Return the [x, y] coordinate for the center point of the cell that contains the specified text.  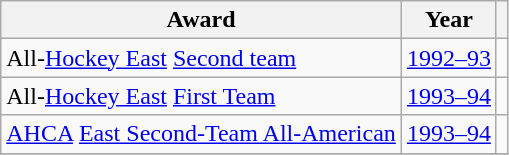
Year [448, 20]
AHCA East Second-Team All-American [202, 134]
Award [202, 20]
All-Hockey East First Team [202, 96]
1992–93 [448, 58]
All-Hockey East Second team [202, 58]
